Locate the cell with the specified text and output its (x, y) center coordinate. 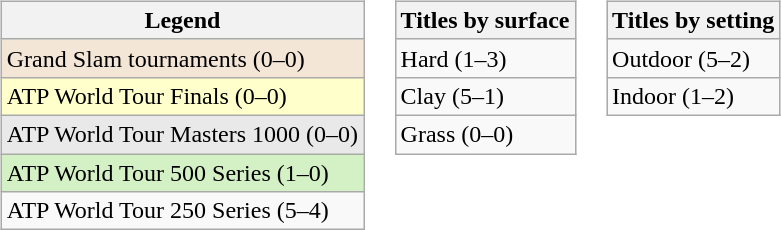
Legend (182, 20)
Clay (5–1) (485, 96)
Indoor (1–2) (694, 96)
ATP World Tour Finals (0–0) (182, 96)
Grass (0–0) (485, 134)
Titles by surface (485, 20)
Outdoor (5–2) (694, 58)
Grand Slam tournaments (0–0) (182, 58)
Titles by setting (694, 20)
ATP World Tour 500 Series (1–0) (182, 173)
ATP World Tour Masters 1000 (0–0) (182, 134)
ATP World Tour 250 Series (5–4) (182, 211)
Hard (1–3) (485, 58)
